From the cell containing the given text, extract its center point as [X, Y] coordinate. 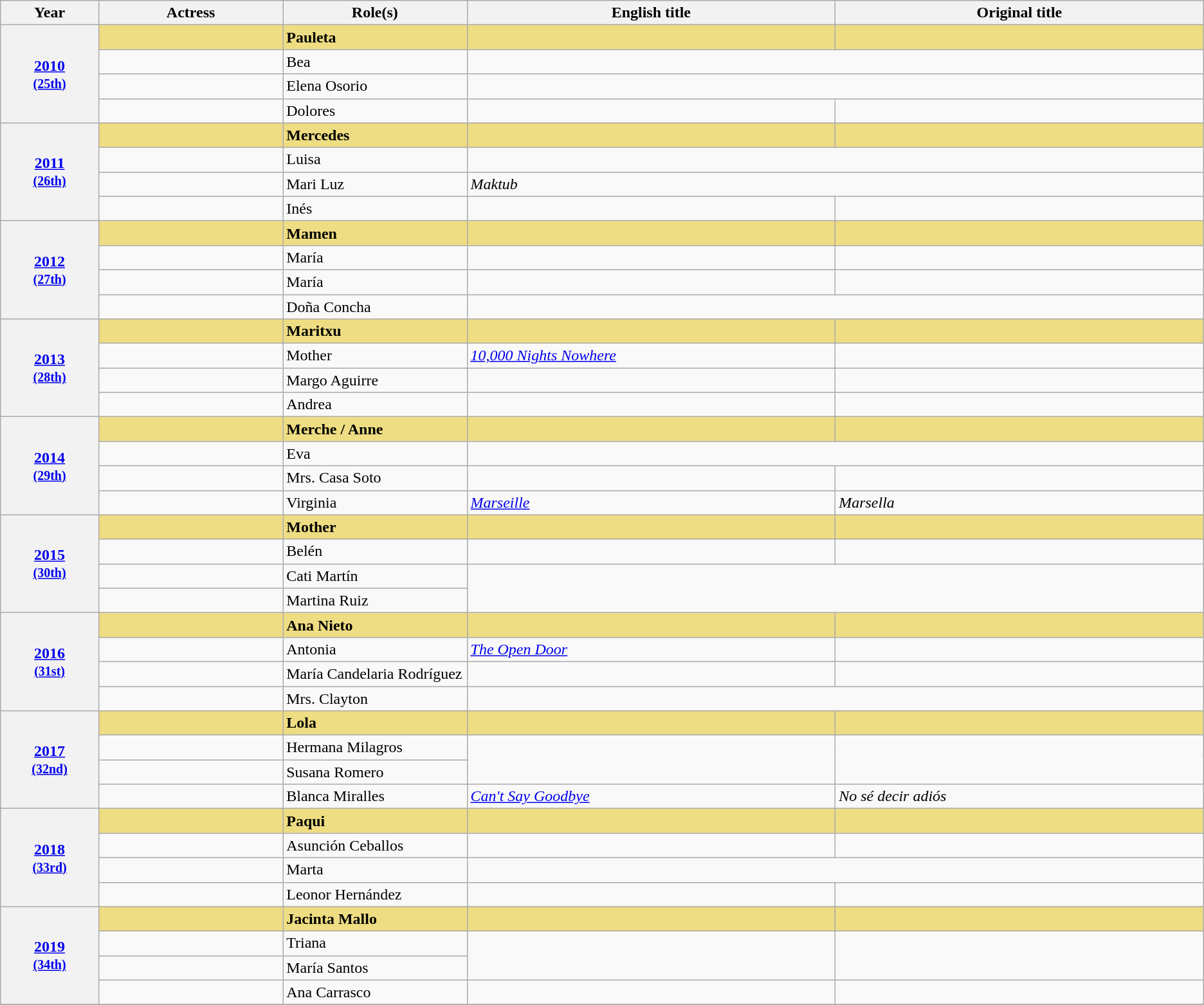
No sé decir adiós [1020, 797]
Maktub [835, 184]
2012 (27th) [50, 270]
Blanca Miralles [375, 797]
Susana Romero [375, 772]
Marta [375, 870]
Elena Osorio [375, 86]
Mercedes [375, 135]
The Open Door [651, 649]
Mamen [375, 233]
Inés [375, 208]
Original title [1020, 13]
Marsella [1020, 502]
10,000 Nights Nowhere [651, 356]
English title [651, 13]
Triana [375, 943]
Marseille [651, 502]
Leonor Hernández [375, 894]
Role(s) [375, 13]
Margo Aguirre [375, 380]
Luisa [375, 160]
Virginia [375, 502]
2017 (32nd) [50, 760]
Bea [375, 62]
Antonia [375, 649]
María Candelaria Rodríguez [375, 674]
Jacinta Mallo [375, 919]
Maritxu [375, 331]
2016 (31st) [50, 661]
2011 (26th) [50, 172]
Mari Luz [375, 184]
2015 (30th) [50, 564]
Doña Concha [375, 307]
Mrs. Casa Soto [375, 478]
Merche / Anne [375, 429]
Pauleta [375, 37]
Can't Say Goodbye [651, 797]
Belén [375, 551]
2018 (33rd) [50, 858]
2010 (25th) [50, 74]
Eva [375, 454]
Year [50, 13]
2013 (28th) [50, 368]
Paqui [375, 821]
Cati Martín [375, 576]
Hermana Milagros [375, 748]
María Santos [375, 968]
Asunción Ceballos [375, 845]
Martina Ruiz [375, 600]
Andrea [375, 405]
Dolores [375, 111]
2014 (29th) [50, 466]
Lola [375, 723]
Mrs. Clayton [375, 698]
Actress [190, 13]
2019 (34th) [50, 955]
Ana Nieto [375, 625]
Ana Carrasco [375, 992]
